Return the [X, Y] coordinate for the center point of the cell that contains the specified text.  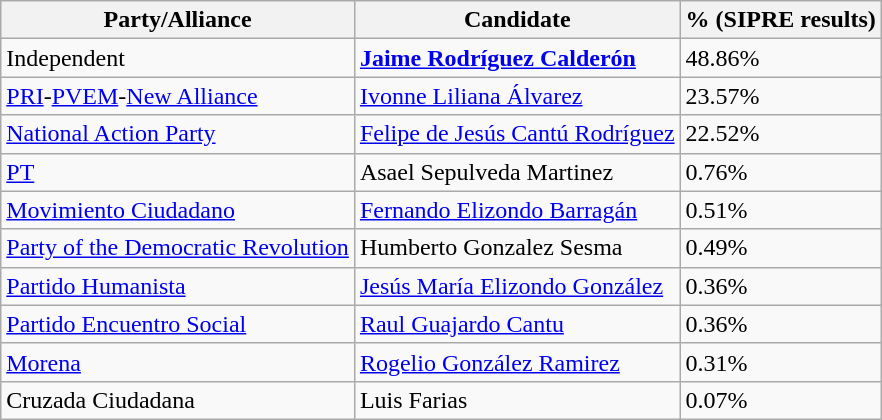
0.49% [780, 248]
23.57% [780, 96]
Ivonne Liliana Álvarez [517, 96]
Fernando Elizondo Barragán [517, 210]
Movimiento Ciudadano [178, 210]
Luis Farias [517, 400]
0.07% [780, 400]
Jesús María Elizondo González [517, 286]
Felipe de Jesús Cantú Rodríguez [517, 134]
PT [178, 172]
22.52% [780, 134]
Cruzada Ciudadana [178, 400]
Asael Sepulveda Martinez [517, 172]
Raul Guajardo Cantu [517, 324]
Partido Encuentro Social [178, 324]
Partido Humanista [178, 286]
48.86% [780, 58]
Rogelio González Ramirez [517, 362]
Party of the Democratic Revolution [178, 248]
0.51% [780, 210]
PRI-PVEM-New Alliance [178, 96]
Candidate [517, 20]
Jaime Rodríguez Calderón [517, 58]
Morena [178, 362]
Party/Alliance [178, 20]
% (SIPRE results) [780, 20]
Humberto Gonzalez Sesma [517, 248]
0.31% [780, 362]
Independent [178, 58]
0.76% [780, 172]
National Action Party [178, 134]
